Capture the cell that displays the provided text and extract its (x, y) central coordinate. 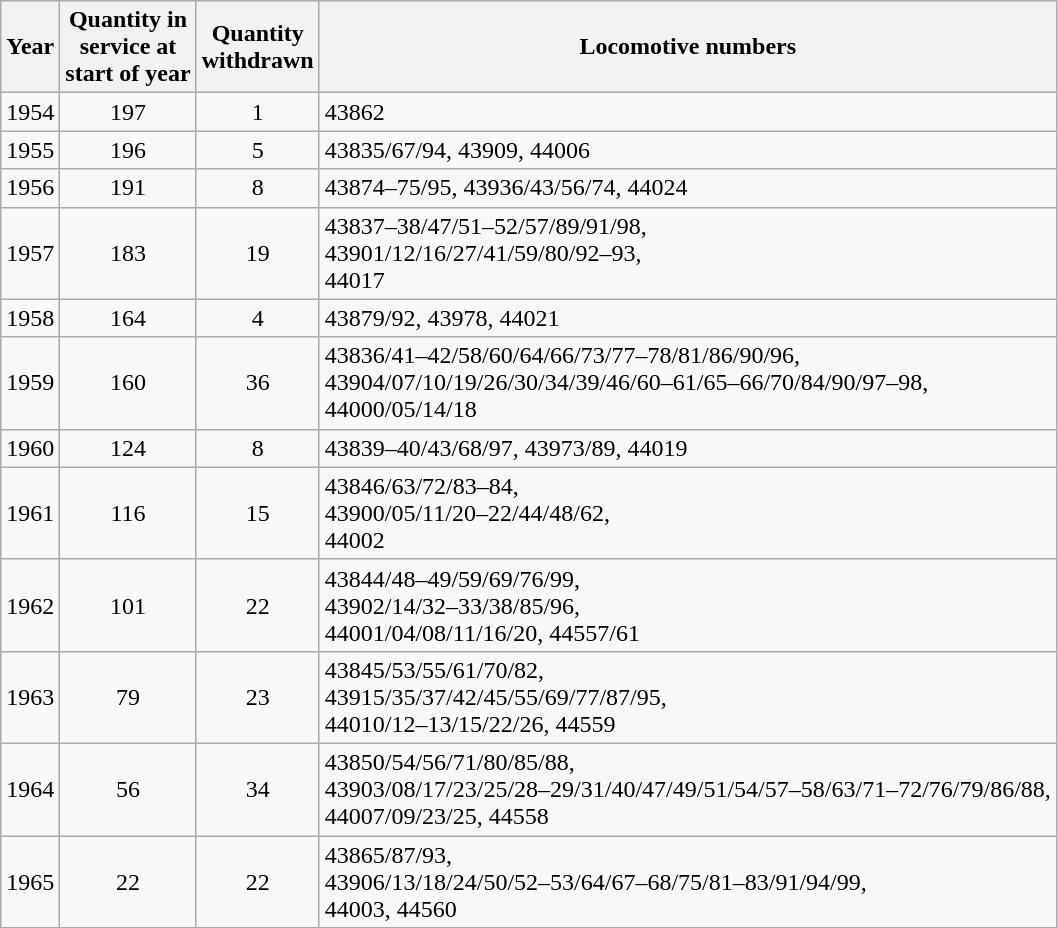
36 (258, 383)
1961 (30, 513)
Locomotive numbers (688, 47)
1 (258, 112)
5 (258, 150)
1957 (30, 253)
43846/63/72/83–84,43900/05/11/20–22/44/48/62,44002 (688, 513)
124 (128, 448)
1962 (30, 605)
4 (258, 318)
116 (128, 513)
56 (128, 789)
1956 (30, 188)
183 (128, 253)
79 (128, 697)
43844/48–49/59/69/76/99,43902/14/32–33/38/85/96,44001/04/08/11/16/20, 44557/61 (688, 605)
164 (128, 318)
197 (128, 112)
1955 (30, 150)
43879/92, 43978, 44021 (688, 318)
43837–38/47/51–52/57/89/91/98,43901/12/16/27/41/59/80/92–93,44017 (688, 253)
43839–40/43/68/97, 43973/89, 44019 (688, 448)
160 (128, 383)
43835/67/94, 43909, 44006 (688, 150)
34 (258, 789)
101 (128, 605)
43865/87/93,43906/13/18/24/50/52–53/64/67–68/75/81–83/91/94/99,44003, 44560 (688, 882)
19 (258, 253)
196 (128, 150)
191 (128, 188)
43845/53/55/61/70/82,43915/35/37/42/45/55/69/77/87/95,44010/12–13/15/22/26, 44559 (688, 697)
1959 (30, 383)
23 (258, 697)
1954 (30, 112)
Quantitywithdrawn (258, 47)
1964 (30, 789)
Year (30, 47)
43862 (688, 112)
43836/41–42/58/60/64/66/73/77–78/81/86/90/96,43904/07/10/19/26/30/34/39/46/60–61/65–66/70/84/90/97–98,44000/05/14/18 (688, 383)
1960 (30, 448)
1965 (30, 882)
43874–75/95, 43936/43/56/74, 44024 (688, 188)
43850/54/56/71/80/85/88,43903/08/17/23/25/28–29/31/40/47/49/51/54/57–58/63/71–72/76/79/86/88,44007/09/23/25, 44558 (688, 789)
15 (258, 513)
Quantity inservice atstart of year (128, 47)
1958 (30, 318)
1963 (30, 697)
